Extract the (X, Y) coordinate from the center of the cell holding the provided text.  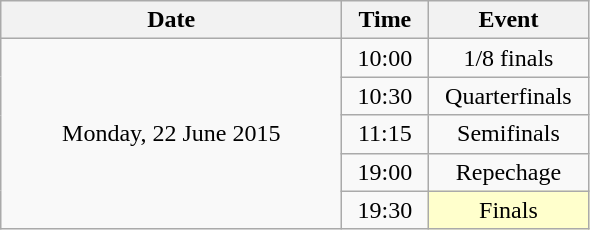
Monday, 22 June 2015 (172, 134)
10:30 (385, 96)
Finals (508, 210)
11:15 (385, 134)
Date (172, 20)
10:00 (385, 58)
1/8 finals (508, 58)
Semifinals (508, 134)
19:30 (385, 210)
19:00 (385, 172)
Repechage (508, 172)
Quarterfinals (508, 96)
Time (385, 20)
Event (508, 20)
